Scan for the cell matching the given text and deliver its [x, y] coordinate at center. 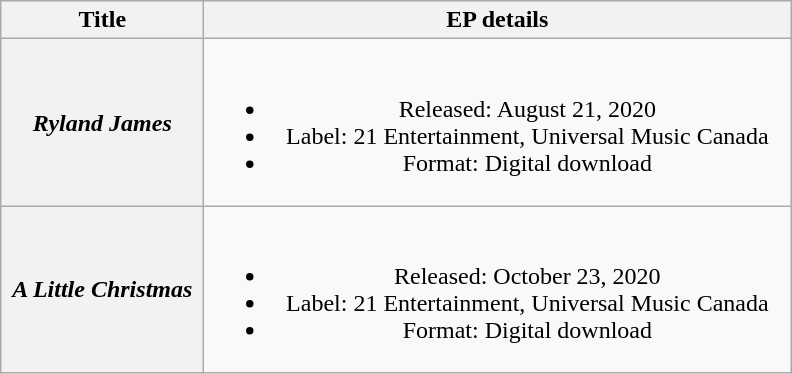
Released: August 21, 2020Label: 21 Entertainment, Universal Music CanadaFormat: Digital download [498, 122]
Title [102, 20]
A Little Christmas [102, 290]
Ryland James [102, 122]
Released: October 23, 2020Label: 21 Entertainment, Universal Music CanadaFormat: Digital download [498, 290]
EP details [498, 20]
